For the text-containing cell, return its midpoint in (x, y) coordinate format. 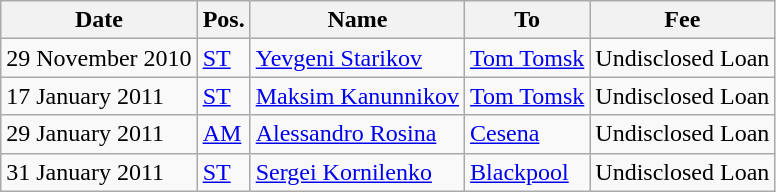
Cesena (528, 134)
Pos. (224, 20)
Maksim Kanunnikov (357, 96)
Sergei Kornilenko (357, 172)
AM (224, 134)
17 January 2011 (99, 96)
Alessandro Rosina (357, 134)
Date (99, 20)
Yevgeni Starikov (357, 58)
31 January 2011 (99, 172)
To (528, 20)
29 November 2010 (99, 58)
Fee (682, 20)
Name (357, 20)
29 January 2011 (99, 134)
Blackpool (528, 172)
